Determine the [X, Y] coordinate at the center of the cell enclosing the given text.  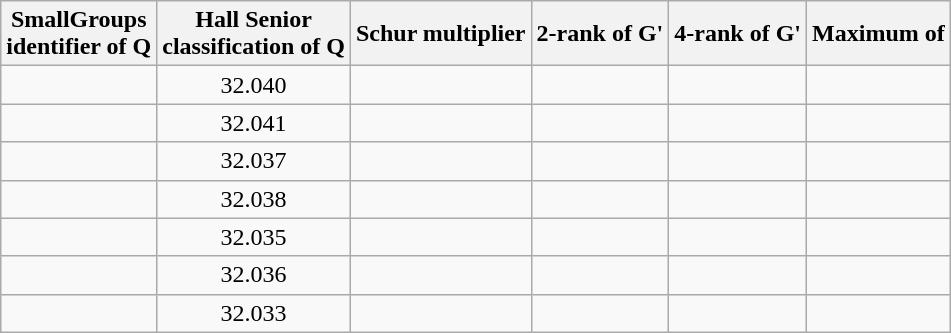
32.038 [254, 199]
4-rank of G' [738, 34]
32.033 [254, 313]
Schur multiplier [440, 34]
32.040 [254, 85]
32.041 [254, 123]
SmallGroups identifier of Q [79, 34]
32.037 [254, 161]
32.036 [254, 275]
Hall Senior classification of Q [254, 34]
32.035 [254, 237]
Maximum of [879, 34]
2-rank of G' [600, 34]
